Return (x, y) of the center of cell containing provided text 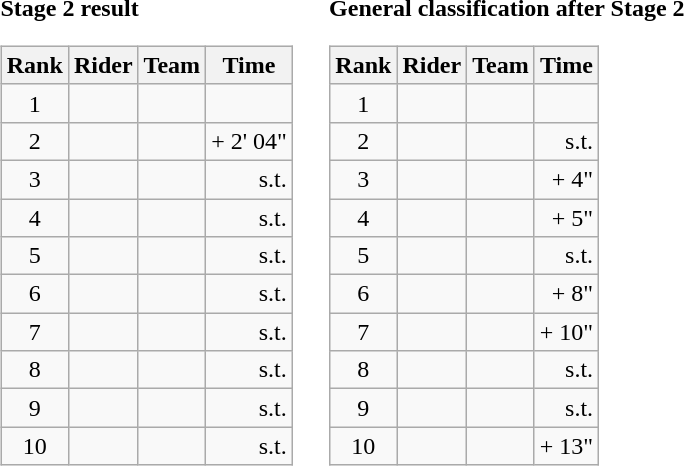
+ 13" (566, 446)
+ 5" (566, 217)
+ 8" (566, 294)
+ 10" (566, 332)
+ 2' 04" (250, 141)
+ 4" (566, 179)
